From the cell containing the given text, extract its center point as (X, Y) coordinate. 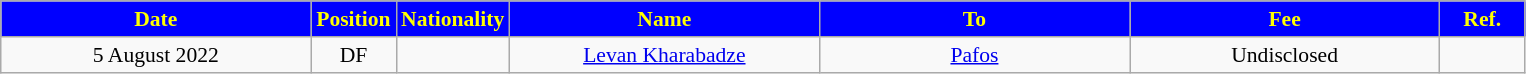
To (974, 19)
Pafos (974, 55)
Ref. (1482, 19)
Date (156, 19)
Undisclosed (1285, 55)
Name (664, 19)
DF (354, 55)
Nationality (452, 19)
Fee (1285, 19)
Position (354, 19)
Levan Kharabadze (664, 55)
5 August 2022 (156, 55)
